Return (X, Y) of the center of cell containing provided text 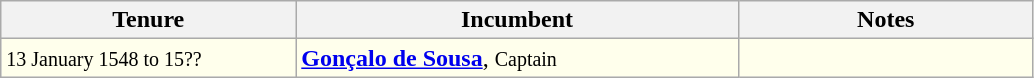
Incumbent (517, 20)
Gonçalo de Sousa, Captain (517, 58)
13 January 1548 to 15?? (148, 58)
Tenure (148, 20)
Notes (886, 20)
